Return the (x, y) coordinate for the center point of the cell that contains the specified text.  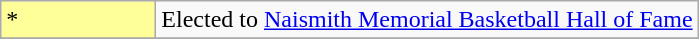
* (78, 20)
Elected to Naismith Memorial Basketball Hall of Fame (427, 20)
